Pinpoint the cell where the given text exists, returning its (X, Y) midpoint coordinate. 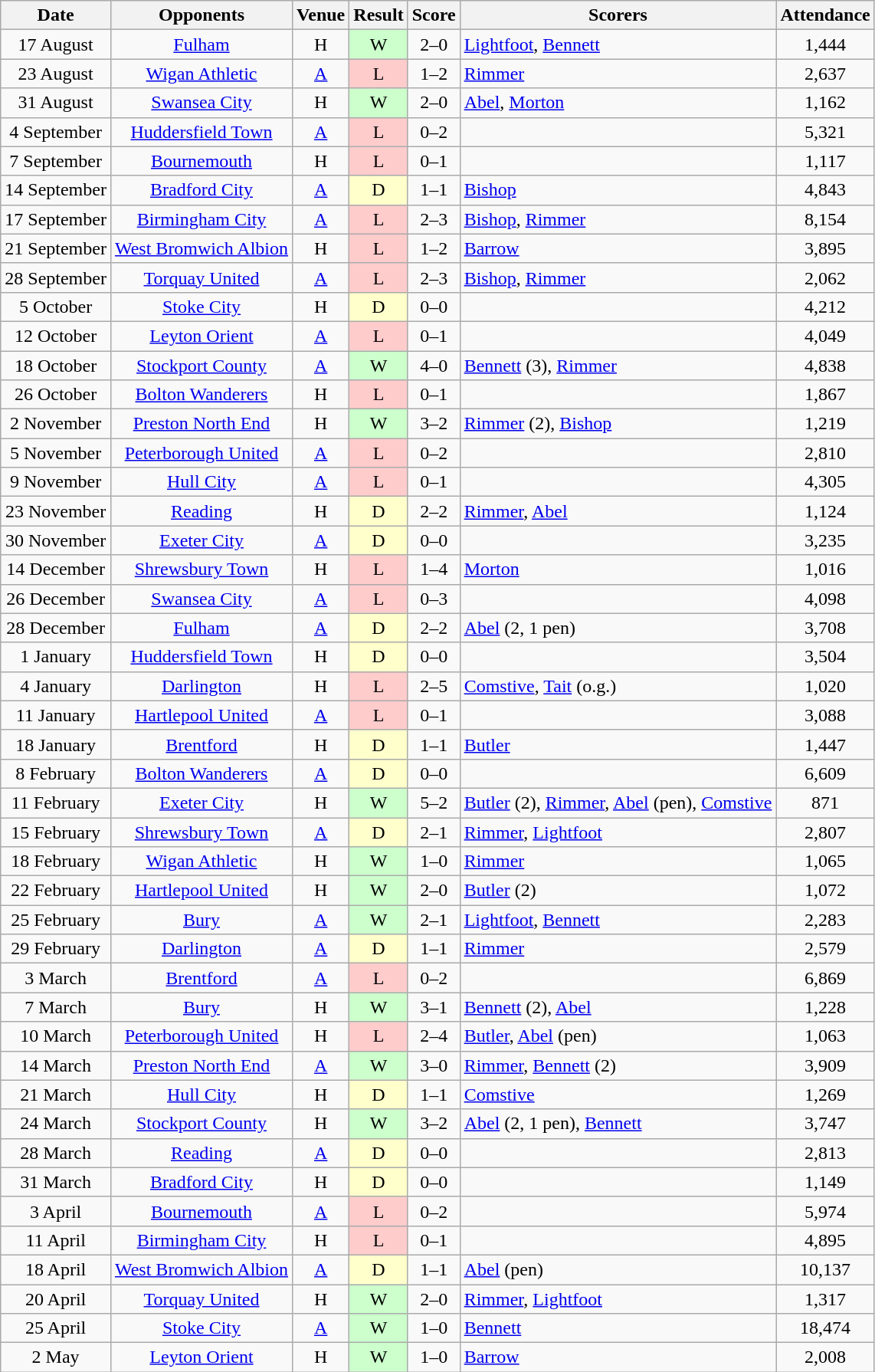
2–5 (434, 686)
4,843 (825, 190)
18 October (56, 366)
7 March (56, 1007)
Result (379, 15)
Scorers (618, 15)
Butler (2), Rimmer, Abel (pen), Comstive (618, 803)
1,124 (825, 511)
Opponents (201, 15)
Rimmer (2), Bishop (618, 424)
23 August (56, 74)
Score (434, 15)
12 October (56, 336)
5 October (56, 307)
2,008 (825, 1357)
Comstive, Tait (o.g.) (618, 686)
2,810 (825, 453)
23 November (56, 511)
18 April (56, 1269)
11 April (56, 1240)
21 March (56, 1095)
Bennett (3), Rimmer (618, 366)
14 March (56, 1065)
1,444 (825, 44)
Rimmer, Abel (618, 511)
Morton (618, 569)
11 February (56, 803)
18 January (56, 744)
1,219 (825, 424)
28 September (56, 277)
1,228 (825, 1007)
10 March (56, 1036)
1,317 (825, 1299)
Abel (pen) (618, 1269)
4 January (56, 686)
3,504 (825, 657)
31 August (56, 103)
Attendance (825, 15)
Abel (2, 1 pen), Bennett (618, 1124)
3,909 (825, 1065)
10,137 (825, 1269)
30 November (56, 540)
2,062 (825, 277)
18 February (56, 862)
29 February (56, 949)
3 April (56, 1211)
2–4 (434, 1036)
15 February (56, 832)
5–2 (434, 803)
Bennett (618, 1328)
8,154 (825, 219)
Abel (2, 1 pen) (618, 628)
2 May (56, 1357)
Date (56, 15)
1,162 (825, 103)
4,212 (825, 307)
2,807 (825, 832)
31 March (56, 1182)
8 February (56, 773)
2 November (56, 424)
5,974 (825, 1211)
1,063 (825, 1036)
2,637 (825, 74)
14 December (56, 569)
3,708 (825, 628)
3 March (56, 978)
4 September (56, 132)
7 September (56, 161)
22 February (56, 891)
9 November (56, 482)
4,049 (825, 336)
1,072 (825, 891)
4–0 (434, 366)
1–4 (434, 569)
26 December (56, 599)
871 (825, 803)
0–3 (434, 599)
Bishop (618, 190)
14 September (56, 190)
1,065 (825, 862)
11 January (56, 715)
Butler (2) (618, 891)
28 March (56, 1153)
1,867 (825, 395)
25 February (56, 920)
Comstive (618, 1095)
5 November (56, 453)
25 April (56, 1328)
1,447 (825, 744)
1,149 (825, 1182)
1 January (56, 657)
Rimmer, Bennett (2) (618, 1065)
Bennett (2), Abel (618, 1007)
Butler, Abel (pen) (618, 1036)
5,321 (825, 132)
1,020 (825, 686)
4,098 (825, 599)
28 December (56, 628)
20 April (56, 1299)
Abel, Morton (618, 103)
1,016 (825, 569)
24 March (56, 1124)
3,088 (825, 715)
2,813 (825, 1153)
17 August (56, 44)
21 September (56, 248)
Venue (321, 15)
1,269 (825, 1095)
3,235 (825, 540)
18,474 (825, 1328)
26 October (56, 395)
3,747 (825, 1124)
Butler (618, 744)
3–1 (434, 1007)
6,609 (825, 773)
3–0 (434, 1065)
4,305 (825, 482)
4,895 (825, 1240)
2,283 (825, 920)
4,838 (825, 366)
2,579 (825, 949)
1,117 (825, 161)
3,895 (825, 248)
6,869 (825, 978)
17 September (56, 219)
